For the text-containing cell, return its midpoint in (X, Y) coordinate format. 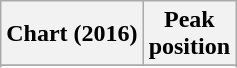
Chart (2016) (72, 34)
Peakposition (189, 34)
